Scan for the cell matching the given text and deliver its (x, y) coordinate at center. 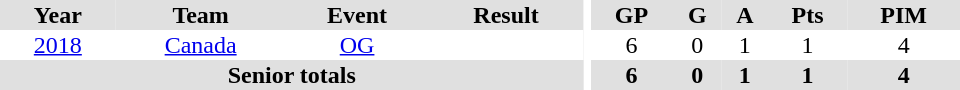
OG (358, 45)
Event (358, 15)
Pts (808, 15)
G (698, 15)
PIM (904, 15)
A (745, 15)
Result (506, 15)
2018 (58, 45)
Senior totals (292, 75)
Team (201, 15)
GP (631, 15)
Year (58, 15)
Canada (201, 45)
